Return the (X, Y) coordinate for the center point of the cell that contains the specified text.  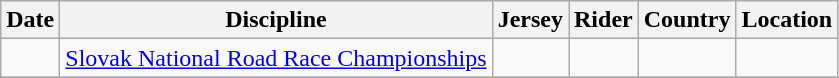
Jersey (530, 20)
Location (787, 20)
Date (30, 20)
Discipline (276, 20)
Country (687, 20)
Slovak National Road Race Championships (276, 58)
Rider (603, 20)
